From the cell containing the given text, extract its center point as (x, y) coordinate. 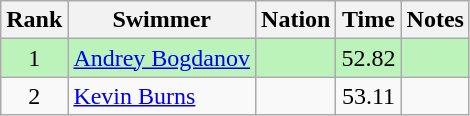
Notes (435, 20)
53.11 (368, 96)
Swimmer (162, 20)
Time (368, 20)
Nation (296, 20)
Kevin Burns (162, 96)
1 (34, 58)
Rank (34, 20)
52.82 (368, 58)
2 (34, 96)
Andrey Bogdanov (162, 58)
